From the cell containing the given text, extract its center point as (X, Y) coordinate. 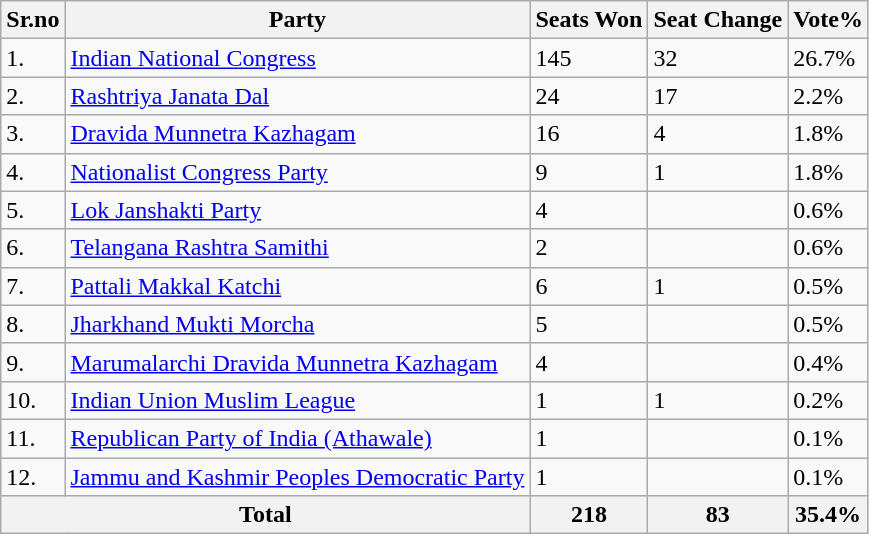
2.2% (828, 96)
35.4% (828, 515)
Vote% (828, 20)
Lok Janshakti Party (298, 210)
5. (33, 210)
Jammu and Kashmir Peoples Democratic Party (298, 477)
17 (718, 96)
0.2% (828, 400)
Jharkhand Mukti Morcha (298, 324)
8. (33, 324)
10. (33, 400)
9. (33, 362)
11. (33, 438)
Seats Won (589, 20)
0.4% (828, 362)
16 (589, 134)
Telangana Rashtra Samithi (298, 248)
Republican Party of India (Athawale) (298, 438)
6. (33, 248)
Rashtriya Janata Dal (298, 96)
Indian Union Muslim League (298, 400)
7. (33, 286)
Marumalarchi Dravida Munnetra Kazhagam (298, 362)
9 (589, 172)
32 (718, 58)
26.7% (828, 58)
24 (589, 96)
Dravida Munnetra Kazhagam (298, 134)
218 (589, 515)
Sr.no (33, 20)
5 (589, 324)
2. (33, 96)
Total (266, 515)
3. (33, 134)
2 (589, 248)
Party (298, 20)
Indian National Congress (298, 58)
6 (589, 286)
Pattali Makkal Katchi (298, 286)
Nationalist Congress Party (298, 172)
12. (33, 477)
83 (718, 515)
Seat Change (718, 20)
145 (589, 58)
1. (33, 58)
4. (33, 172)
